Pinpoint the cell where the given text exists, returning its (X, Y) midpoint coordinate. 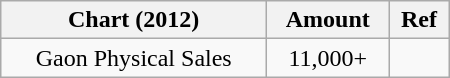
Amount (328, 20)
11,000+ (328, 58)
Ref (419, 20)
Chart (2012) (134, 20)
Gaon Physical Sales (134, 58)
